Pinpoint the cell where the given text exists, returning its [X, Y] midpoint coordinate. 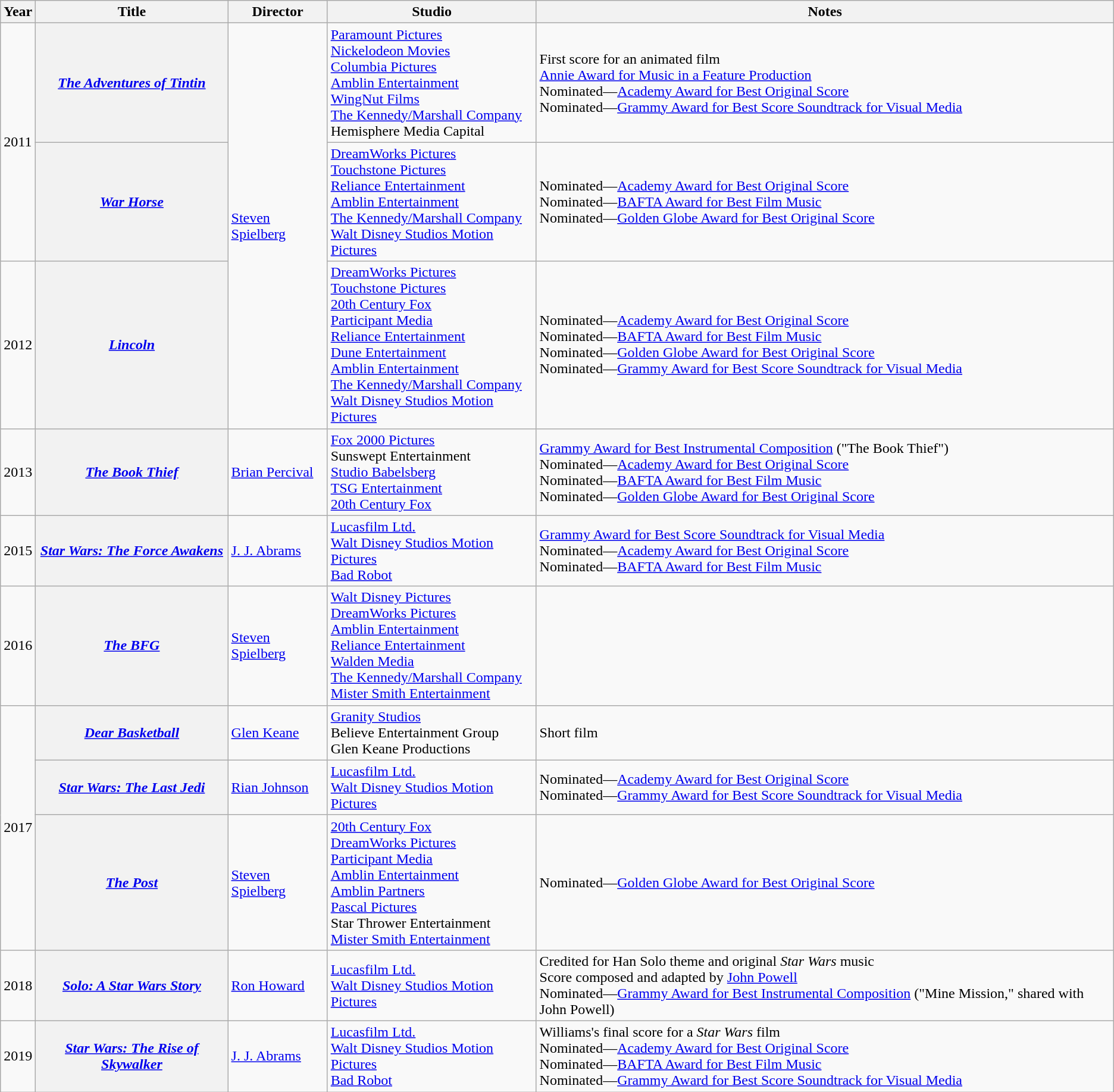
2016 [18, 646]
Brian Percival [277, 472]
Glen Keane [277, 733]
Year [18, 12]
Grammy Award for Best Score Soundtrack for Visual MediaNominated—Academy Award for Best Original ScoreNominated—BAFTA Award for Best Film Music [825, 551]
Fox 2000 PicturesSunswept EntertainmentStudio BabelsbergTSG Entertainment20th Century Fox [432, 472]
The Adventures of Tintin [132, 83]
The Book Thief [132, 472]
2012 [18, 345]
Short film [825, 733]
Dear Basketball [132, 733]
Studio [432, 12]
2011 [18, 142]
Walt Disney PicturesDreamWorks PicturesAmblin EntertainmentReliance EntertainmentWalden MediaThe Kennedy/Marshall CompanyMister Smith Entertainment [432, 646]
Star Wars: The Rise of Skywalker [132, 1056]
2018 [18, 985]
Ron Howard [277, 985]
Star Wars: The Force Awakens [132, 551]
2017 [18, 827]
2015 [18, 551]
DreamWorks PicturesTouchstone PicturesReliance EntertainmentAmblin EntertainmentThe Kennedy/Marshall CompanyWalt Disney Studios Motion Pictures [432, 202]
Notes [825, 12]
Nominated—Golden Globe Award for Best Original Score [825, 882]
Nominated—Academy Award for Best Original ScoreNominated—BAFTA Award for Best Film MusicNominated—Golden Globe Award for Best Original Score [825, 202]
Lincoln [132, 345]
The Post [132, 882]
Title [132, 12]
War Horse [132, 202]
The BFG [132, 646]
Paramount PicturesNickelodeon MoviesColumbia PicturesAmblin EntertainmentWingNut FilmsThe Kennedy/Marshall CompanyHemisphere Media Capital [432, 83]
Granity StudiosBelieve Entertainment GroupGlen Keane Productions [432, 733]
Director [277, 12]
Rian Johnson [277, 787]
Solo: A Star Wars Story [132, 985]
2013 [18, 472]
Nominated—Academy Award for Best Original ScoreNominated—Grammy Award for Best Score Soundtrack for Visual Media [825, 787]
Star Wars: The Last Jedi [132, 787]
2019 [18, 1056]
